For the text-containing cell, return its midpoint in [X, Y] coordinate format. 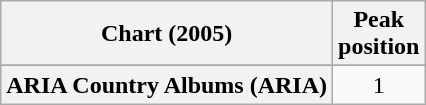
ARIA Country Albums (ARIA) [167, 85]
Chart (2005) [167, 34]
1 [379, 85]
Peakposition [379, 34]
